For the text-containing cell, return its midpoint in [X, Y] coordinate format. 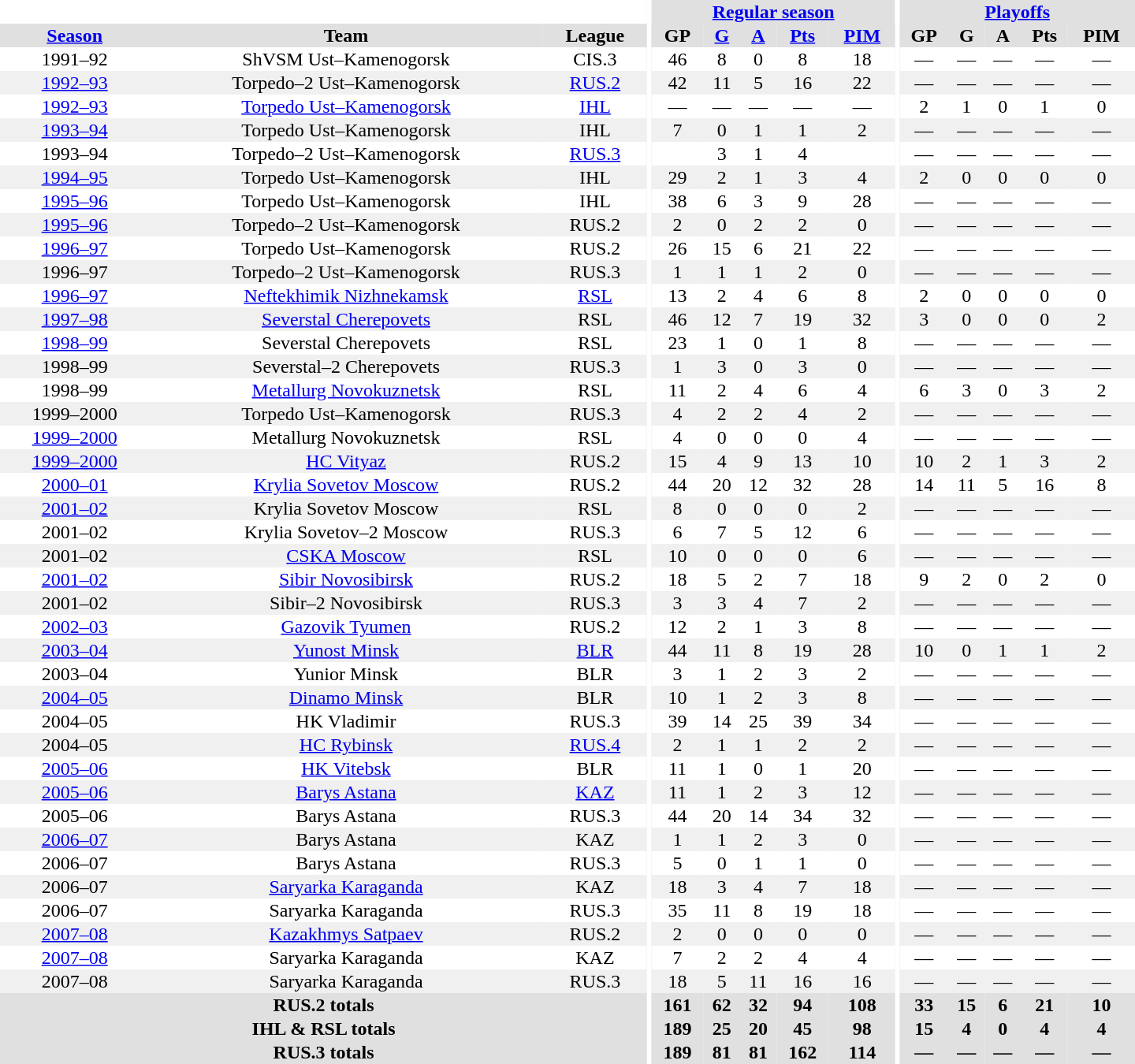
23 [678, 343]
35 [678, 910]
1997–98 [74, 319]
RUS.2 totals [323, 1005]
Gazovik Tyumen [345, 627]
161 [678, 1005]
Sibir Novosibirsk [345, 579]
98 [862, 1029]
33 [924, 1005]
CSKA Moscow [345, 556]
108 [862, 1005]
Playoffs [1017, 12]
1991–92 [74, 59]
ShVSM Ust–Kamenogorsk [345, 59]
League [596, 35]
114 [862, 1052]
Yunost Minsk [345, 650]
45 [802, 1029]
38 [678, 201]
26 [678, 248]
Kazakhmys Satpaev [345, 934]
29 [678, 177]
2002–03 [74, 627]
Severstal–2 Cherepovets [345, 366]
162 [802, 1052]
Yunior Minsk [345, 674]
Krylia Sovetov–2 Moscow [345, 532]
Dinamo Minsk [345, 698]
Team [345, 35]
RUS.4 [596, 745]
HK Vladimir [345, 721]
HC Rybinsk [345, 745]
42 [678, 83]
HC Vityaz [345, 461]
62 [722, 1005]
IHL & RSL totals [323, 1029]
RUS.3 totals [323, 1052]
Sibir–2 Novosibirsk [345, 603]
Season [74, 35]
HK Vitebsk [345, 768]
1994–95 [74, 177]
Neftekhimik Nizhnekamsk [345, 296]
Regular season [773, 12]
CIS.3 [596, 59]
2000–01 [74, 485]
94 [802, 1005]
